Identify which cell holds the provided text, then report its [X, Y] central coordinate. 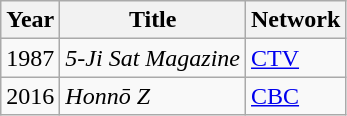
1987 [30, 58]
CTV [296, 58]
Honnō Z [153, 96]
5-Ji Sat Magazine [153, 58]
Network [296, 20]
Title [153, 20]
Year [30, 20]
CBC [296, 96]
2016 [30, 96]
